Capture the cell that displays the provided text and extract its (x, y) central coordinate. 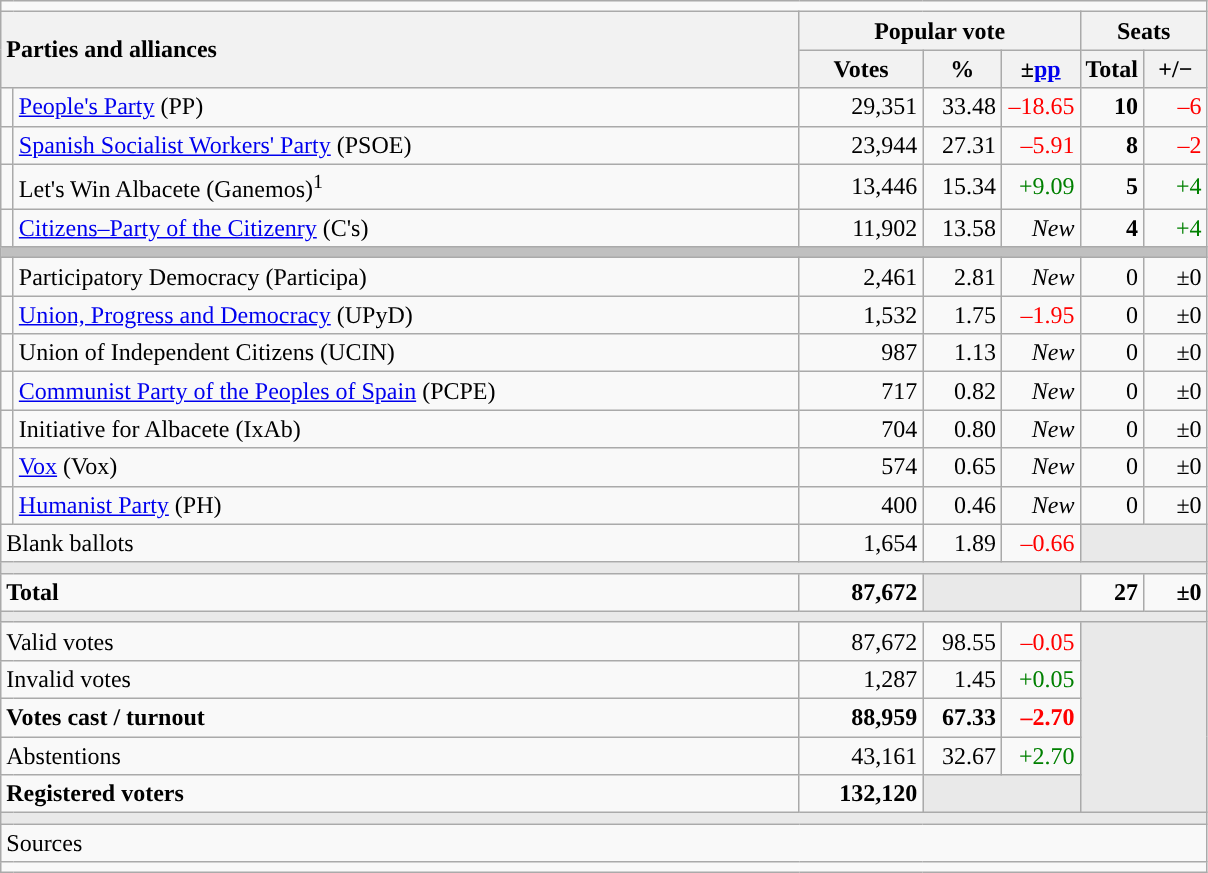
–18.65 (1040, 107)
1,287 (861, 679)
400 (861, 505)
29,351 (861, 107)
Invalid votes (400, 679)
1,654 (861, 543)
88,959 (861, 718)
Blank ballots (400, 543)
987 (861, 353)
–1.95 (1040, 315)
5 (1112, 186)
0.82 (962, 391)
±pp (1040, 69)
Votes (861, 69)
98.55 (962, 641)
–6 (1176, 107)
–2 (1176, 145)
Spanish Socialist Workers' Party (PSOE) (406, 145)
Union, Progress and Democracy (UPyD) (406, 315)
–2.70 (1040, 718)
1.13 (962, 353)
132,120 (861, 794)
Votes cast / turnout (400, 718)
4 (1112, 228)
Sources (604, 843)
Valid votes (400, 641)
13.58 (962, 228)
0.65 (962, 467)
Abstentions (400, 756)
0.46 (962, 505)
1,532 (861, 315)
67.33 (962, 718)
Vox (Vox) (406, 467)
Communist Party of the Peoples of Spain (PCPE) (406, 391)
1.75 (962, 315)
Initiative for Albacete (IxAb) (406, 429)
Humanist Party (PH) (406, 505)
1.45 (962, 679)
27.31 (962, 145)
8 (1112, 145)
13,446 (861, 186)
Popular vote (940, 31)
717 (861, 391)
33.48 (962, 107)
574 (861, 467)
704 (861, 429)
43,161 (861, 756)
Seats (1144, 31)
Citizens–Party of the Citizenry (C's) (406, 228)
32.67 (962, 756)
1.89 (962, 543)
0.80 (962, 429)
–5.91 (1040, 145)
–0.05 (1040, 641)
+/− (1176, 69)
+0.05 (1040, 679)
Registered voters (400, 794)
+2.70 (1040, 756)
Participatory Democracy (Participa) (406, 277)
Union of Independent Citizens (UCIN) (406, 353)
23,944 (861, 145)
2.81 (962, 277)
11,902 (861, 228)
People's Party (PP) (406, 107)
% (962, 69)
–0.66 (1040, 543)
Let's Win Albacete (Ganemos)1 (406, 186)
+9.09 (1040, 186)
Parties and alliances (400, 50)
15.34 (962, 186)
2,461 (861, 277)
27 (1112, 592)
10 (1112, 107)
